From the cell containing the given text, extract its center point as [X, Y] coordinate. 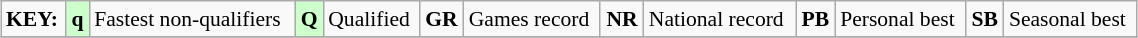
Games record [532, 19]
SB [985, 19]
q [78, 19]
Fastest non-qualifiers [192, 19]
Personal best [900, 19]
Qualified [371, 19]
Seasonal best [1070, 19]
KEY: [34, 19]
NR [622, 19]
Q [309, 19]
National record [720, 19]
GR [442, 19]
PB [816, 19]
